Return the [X, Y] coordinate for the center point of the cell that contains the specified text.  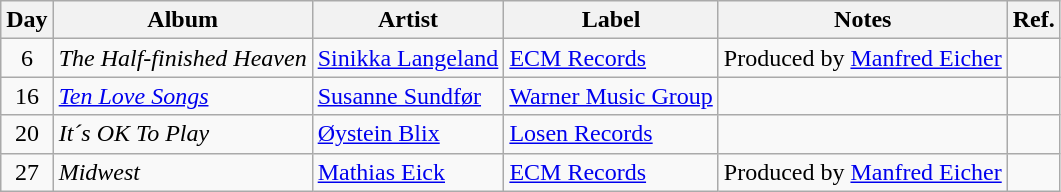
Sinikka Langeland [408, 58]
Warner Music Group [611, 96]
Øystein Blix [408, 134]
It´s OK To Play [182, 134]
16 [27, 96]
Album [182, 20]
Label [611, 20]
27 [27, 172]
Midwest [182, 172]
20 [27, 134]
Artist [408, 20]
Ten Love Songs [182, 96]
Losen Records [611, 134]
The Half-finished Heaven [182, 58]
Susanne Sundfør [408, 96]
Notes [862, 20]
Mathias Eick [408, 172]
Ref. [1034, 20]
6 [27, 58]
Day [27, 20]
